Determine the (x, y) coordinate at the center of the cell enclosing the given text.  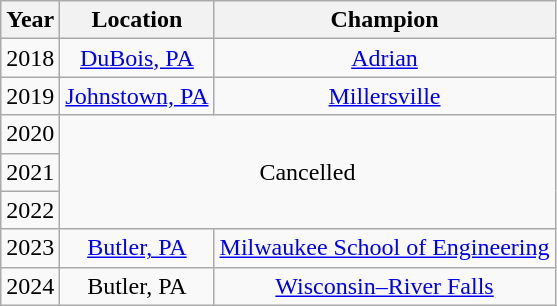
2019 (30, 96)
Champion (384, 20)
2018 (30, 58)
2023 (30, 248)
Johnstown, PA (137, 96)
Adrian (384, 58)
DuBois, PA (137, 58)
Cancelled (308, 172)
Wisconsin–River Falls (384, 286)
Year (30, 20)
Milwaukee School of Engineering (384, 248)
Millersville (384, 96)
2020 (30, 134)
Location (137, 20)
2021 (30, 172)
2022 (30, 210)
2024 (30, 286)
